Provide the (X, Y) coordinate of the cell's center where the given text is located.  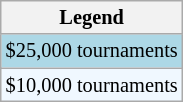
Legend (92, 17)
$10,000 tournaments (92, 85)
$25,000 tournaments (92, 51)
